Capture the cell that displays the provided text and extract its (X, Y) central coordinate. 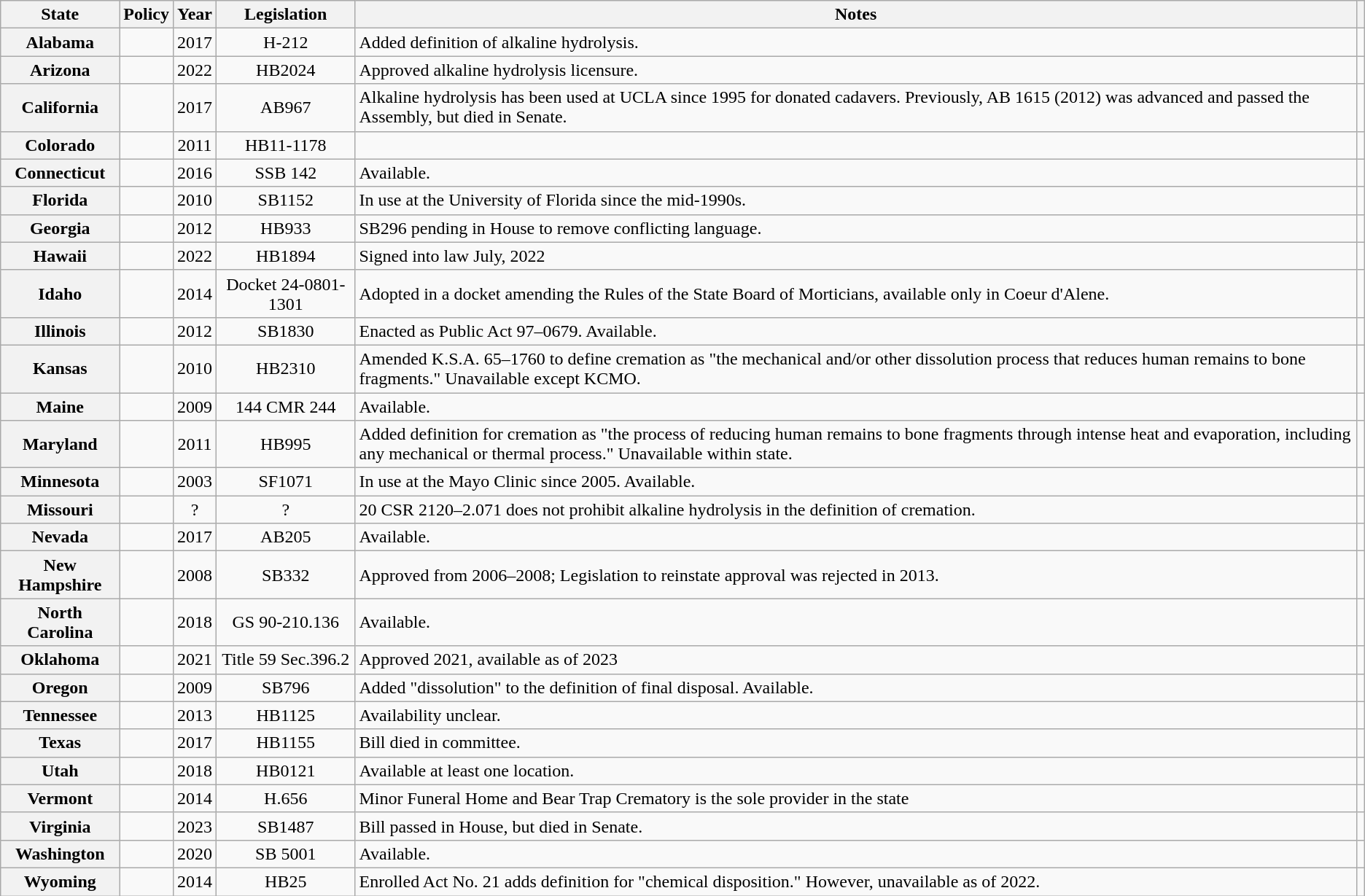
Approved alkaline hydrolysis licensure. (856, 70)
2023 (195, 826)
HB25 (286, 881)
Wyoming (60, 881)
Minnesota (60, 482)
2016 (195, 173)
Added definition of alkaline hydrolysis. (856, 42)
Added "dissolution" to the definition of final disposal. Available. (856, 687)
Title 59 Sec.396.2 (286, 660)
In use at the University of Florida since the mid-1990s. (856, 200)
2021 (195, 660)
Maine (60, 406)
Legislation (286, 15)
SB1487 (286, 826)
Notes (856, 15)
Bill passed in House, but died in Senate. (856, 826)
SB1830 (286, 331)
Virginia (60, 826)
GS 90-210.136 (286, 623)
144 CMR 244 (286, 406)
Enrolled Act No. 21 adds definition for "chemical disposition." However, unavailable as of 2022. (856, 881)
Missouri (60, 510)
HB1125 (286, 715)
Hawaii (60, 256)
In use at the Mayo Clinic since 2005. Available. (856, 482)
HB933 (286, 228)
SB1152 (286, 200)
HB2310 (286, 369)
2020 (195, 854)
Nevada (60, 537)
Texas (60, 743)
H-212 (286, 42)
SB796 (286, 687)
Bill died in committee. (856, 743)
Colorado (60, 145)
Approved 2021, available as of 2023 (856, 660)
AB205 (286, 537)
Available at least one location. (856, 771)
SSB 142 (286, 173)
Connecticut (60, 173)
SB296 pending in House to remove conflicting language. (856, 228)
Enacted as Public Act 97–0679. Available. (856, 331)
HB1155 (286, 743)
Policy (147, 15)
New Hampshire (60, 574)
Vermont (60, 798)
Adopted in a docket amending the Rules of the State Board of Morticians, available only in Coeur d'Alene. (856, 293)
Docket 24-0801-1301 (286, 293)
Signed into law July, 2022 (856, 256)
HB11-1178 (286, 145)
Alabama (60, 42)
Idaho (60, 293)
State (60, 15)
2013 (195, 715)
HB0121 (286, 771)
Maryland (60, 445)
California (60, 108)
Year (195, 15)
SB 5001 (286, 854)
2003 (195, 482)
HB2024 (286, 70)
20 CSR 2120–2.071 does not prohibit alkaline hydrolysis in the definition of cremation. (856, 510)
Approved from 2006–2008; Legislation to reinstate approval was rejected in 2013. (856, 574)
Kansas (60, 369)
Tennessee (60, 715)
Arizona (60, 70)
Availability unclear. (856, 715)
Oklahoma (60, 660)
Washington (60, 854)
HB1894 (286, 256)
Oregon (60, 687)
Florida (60, 200)
North Carolina (60, 623)
Illinois (60, 331)
Utah (60, 771)
SB332 (286, 574)
HB995 (286, 445)
Minor Funeral Home and Bear Trap Crematory is the sole provider in the state (856, 798)
H.656 (286, 798)
AB967 (286, 108)
2008 (195, 574)
Georgia (60, 228)
SF1071 (286, 482)
